From the cell containing the given text, extract its center point as [x, y] coordinate. 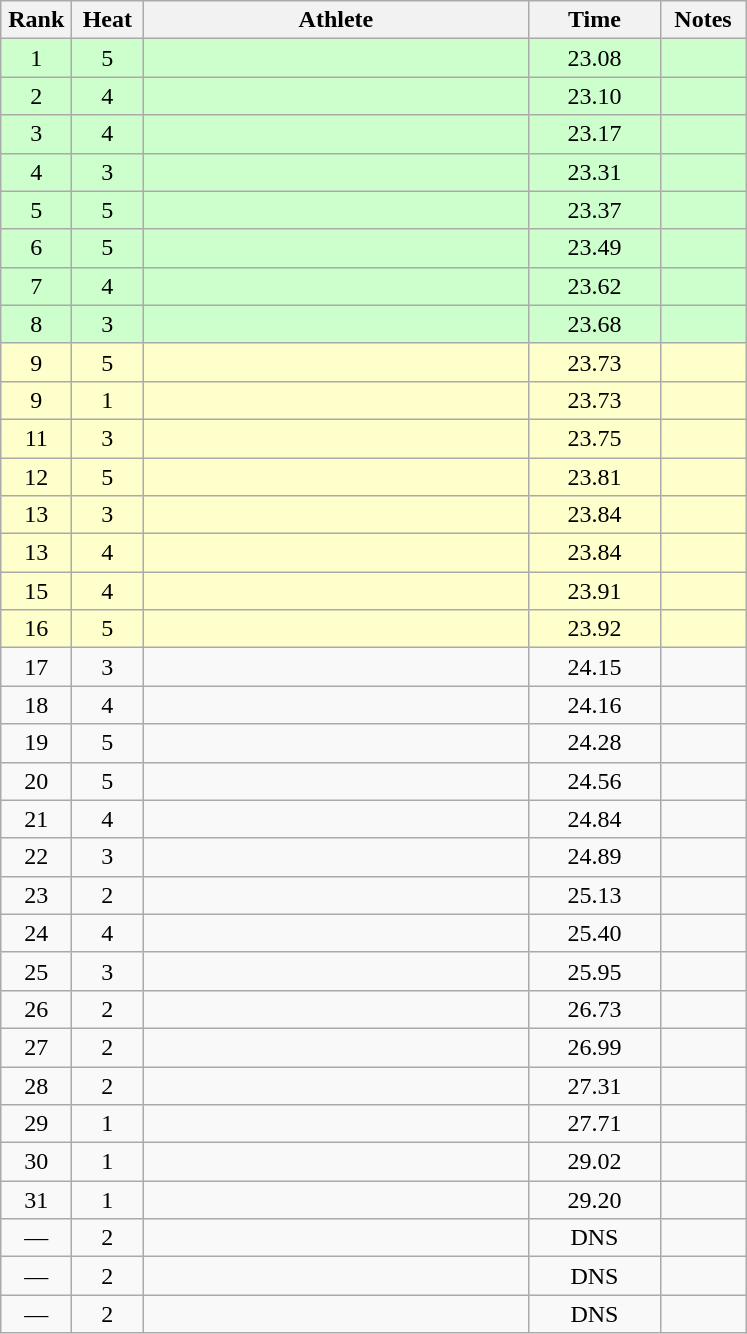
29.20 [594, 1200]
28 [36, 1085]
23.08 [594, 58]
25 [36, 971]
19 [36, 743]
23.75 [594, 438]
24 [36, 933]
24.16 [594, 705]
23.31 [594, 172]
23.92 [594, 629]
23.62 [594, 286]
23.49 [594, 248]
8 [36, 324]
25.95 [594, 971]
24.28 [594, 743]
23.37 [594, 210]
7 [36, 286]
25.13 [594, 895]
Notes [703, 20]
Athlete [336, 20]
16 [36, 629]
24.56 [594, 781]
23.17 [594, 134]
23.10 [594, 96]
31 [36, 1200]
11 [36, 438]
26.73 [594, 1009]
Time [594, 20]
30 [36, 1162]
29.02 [594, 1162]
22 [36, 857]
25.40 [594, 933]
12 [36, 477]
23.68 [594, 324]
23.81 [594, 477]
21 [36, 819]
24.15 [594, 667]
27.31 [594, 1085]
15 [36, 591]
29 [36, 1124]
27.71 [594, 1124]
23 [36, 895]
24.89 [594, 857]
23.91 [594, 591]
26.99 [594, 1047]
17 [36, 667]
27 [36, 1047]
26 [36, 1009]
Heat [108, 20]
6 [36, 248]
18 [36, 705]
Rank [36, 20]
20 [36, 781]
24.84 [594, 819]
